Output the (x, y) coordinate of the center of the cell containing the given text.  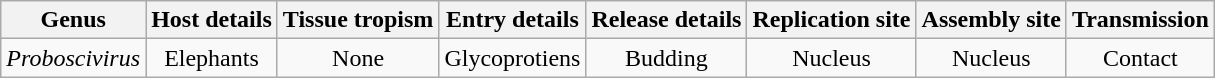
Transmission (1140, 20)
None (358, 58)
Host details (212, 20)
Assembly site (991, 20)
Proboscivirus (74, 58)
Budding (666, 58)
Release details (666, 20)
Entry details (512, 20)
Tissue tropism (358, 20)
Elephants (212, 58)
Glycoprotiens (512, 58)
Contact (1140, 58)
Genus (74, 20)
Replication site (832, 20)
